Extract the (X, Y) coordinate from the center of the cell holding the provided text.  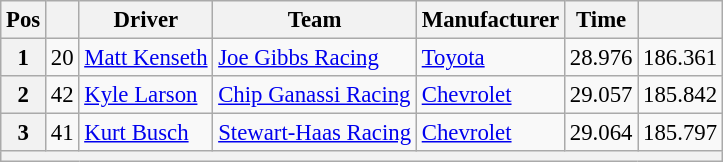
Kurt Busch (146, 133)
185.797 (680, 133)
Stewart-Haas Racing (315, 133)
186.361 (680, 58)
42 (62, 95)
Chip Ganassi Racing (315, 95)
28.976 (602, 58)
29.057 (602, 95)
Team (315, 20)
1 (24, 58)
41 (62, 133)
Manufacturer (490, 20)
2 (24, 95)
Matt Kenseth (146, 58)
20 (62, 58)
Kyle Larson (146, 95)
Time (602, 20)
185.842 (680, 95)
29.064 (602, 133)
3 (24, 133)
Joe Gibbs Racing (315, 58)
Pos (24, 20)
Toyota (490, 58)
Driver (146, 20)
